Scan for the cell matching the given text and deliver its (X, Y) coordinate at center. 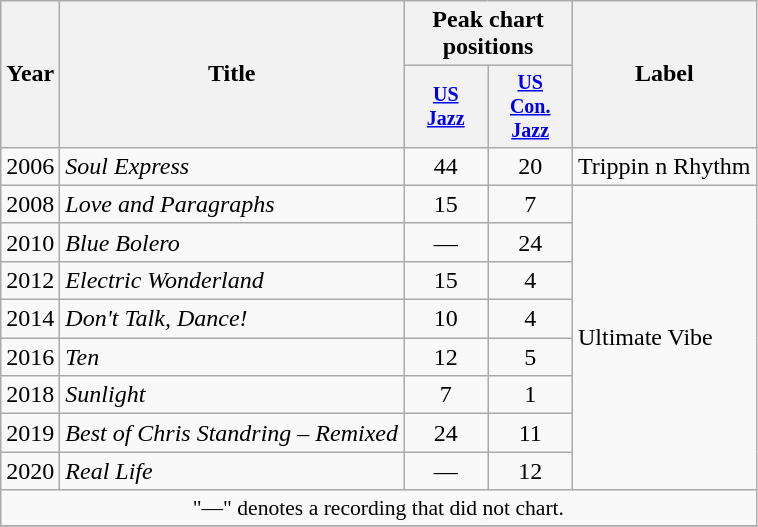
2012 (30, 280)
Year (30, 74)
USCon.Jazz (530, 106)
2010 (30, 242)
2014 (30, 319)
Ultimate Vibe (664, 337)
Electric Wonderland (232, 280)
2006 (30, 166)
Peak chart positions (488, 34)
Ten (232, 357)
2020 (30, 471)
2019 (30, 433)
Label (664, 74)
USJazz (446, 106)
2016 (30, 357)
Best of Chris Standring – Remixed (232, 433)
Real Life (232, 471)
"—" denotes a recording that did not chart. (378, 508)
Don't Talk, Dance! (232, 319)
Trippin n Rhythm (664, 166)
44 (446, 166)
Blue Bolero (232, 242)
Love and Paragraphs (232, 204)
2008 (30, 204)
1 (530, 395)
2018 (30, 395)
20 (530, 166)
Soul Express (232, 166)
5 (530, 357)
Title (232, 74)
11 (530, 433)
10 (446, 319)
Sunlight (232, 395)
